Identify which cell holds the provided text, then report its [X, Y] central coordinate. 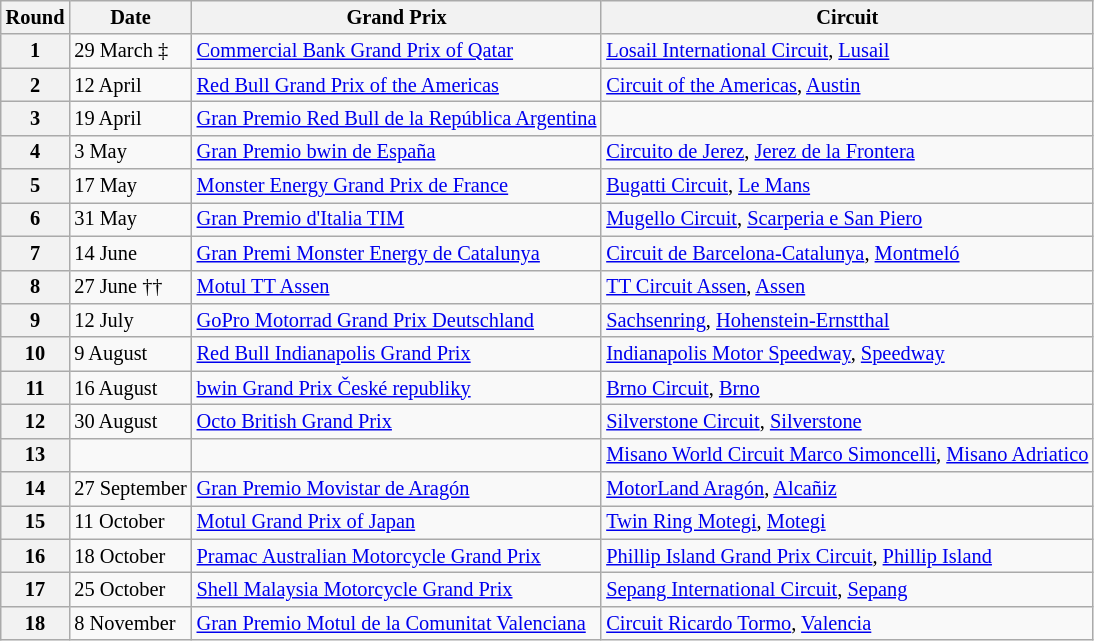
8 November [130, 623]
Motul TT Assen [397, 287]
Motul Grand Prix of Japan [397, 522]
Brno Circuit, Brno [847, 388]
3 May [130, 152]
12 [36, 421]
8 [36, 287]
Pramac Australian Motorcycle Grand Prix [397, 556]
Twin Ring Motegi, Motegi [847, 522]
Shell Malaysia Motorcycle Grand Prix [397, 589]
5 [36, 186]
18 [36, 623]
Misano World Circuit Marco Simoncelli, Misano Adriatico [847, 455]
Circuit Ricardo Tormo, Valencia [847, 623]
Round [36, 17]
Circuit [847, 17]
1 [36, 51]
Monster Energy Grand Prix de France [397, 186]
3 [36, 118]
TT Circuit Assen, Assen [847, 287]
15 [36, 522]
Sachsenring, Hohenstein-Ernstthal [847, 320]
30 August [130, 421]
18 October [130, 556]
17 [36, 589]
Phillip Island Grand Prix Circuit, Phillip Island [847, 556]
14 [36, 489]
Gran Premio d'Italia TIM [397, 219]
Bugatti Circuit, Le Mans [847, 186]
11 October [130, 522]
Red Bull Indianapolis Grand Prix [397, 354]
MotorLand Aragón, Alcañiz [847, 489]
Mugello Circuit, Scarperia e San Piero [847, 219]
7 [36, 253]
Indianapolis Motor Speedway, Speedway [847, 354]
27 June †† [130, 287]
Circuit of the Americas, Austin [847, 85]
Losail International Circuit, Lusail [847, 51]
Gran Premio bwin de España [397, 152]
10 [36, 354]
Circuito de Jerez, Jerez de la Frontera [847, 152]
19 April [130, 118]
13 [36, 455]
Grand Prix [397, 17]
Gran Premio Motul de la Comunitat Valenciana [397, 623]
31 May [130, 219]
14 June [130, 253]
12 April [130, 85]
16 [36, 556]
25 October [130, 589]
9 August [130, 354]
17 May [130, 186]
6 [36, 219]
16 August [130, 388]
GoPro Motorrad Grand Prix Deutschland [397, 320]
11 [36, 388]
9 [36, 320]
Commercial Bank Grand Prix of Qatar [397, 51]
Octo British Grand Prix [397, 421]
Circuit de Barcelona-Catalunya, Montmeló [847, 253]
Red Bull Grand Prix of the Americas [397, 85]
bwin Grand Prix České republiky [397, 388]
Date [130, 17]
29 March ‡ [130, 51]
12 July [130, 320]
Gran Premi Monster Energy de Catalunya [397, 253]
2 [36, 85]
27 September [130, 489]
Gran Premio Movistar de Aragón [397, 489]
Gran Premio Red Bull de la República Argentina [397, 118]
Silverstone Circuit, Silverstone [847, 421]
4 [36, 152]
Sepang International Circuit, Sepang [847, 589]
